Locate the cell with the specified text and output its (x, y) center coordinate. 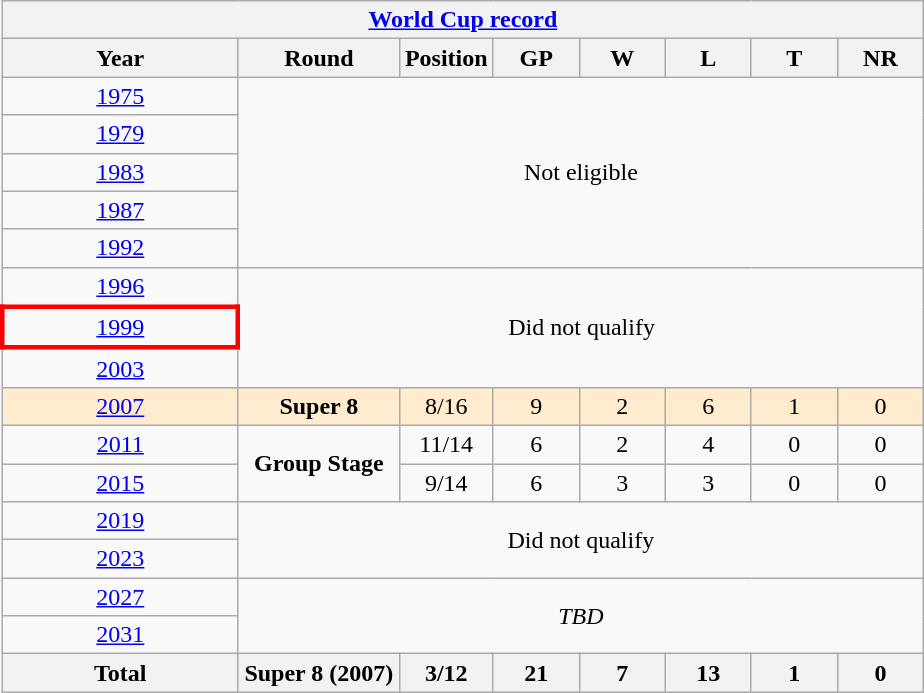
1992 (120, 248)
21 (536, 673)
7 (622, 673)
Round (318, 58)
1983 (120, 172)
11/14 (446, 444)
Not eligible (580, 172)
1996 (120, 287)
2007 (120, 406)
Group Stage (318, 463)
Position (446, 58)
1987 (120, 210)
8/16 (446, 406)
2003 (120, 368)
2015 (120, 483)
1999 (120, 328)
2023 (120, 559)
4 (708, 444)
9 (536, 406)
NR (880, 58)
GP (536, 58)
World Cup record (462, 20)
3/12 (446, 673)
13 (708, 673)
Super 8 (2007) (318, 673)
2027 (120, 597)
1975 (120, 96)
L (708, 58)
1979 (120, 134)
Super 8 (318, 406)
T (794, 58)
W (622, 58)
Year (120, 58)
9/14 (446, 483)
2011 (120, 444)
2031 (120, 635)
2019 (120, 521)
Total (120, 673)
TBD (580, 616)
